Pinpoint the cell where the given text exists, returning its [x, y] midpoint coordinate. 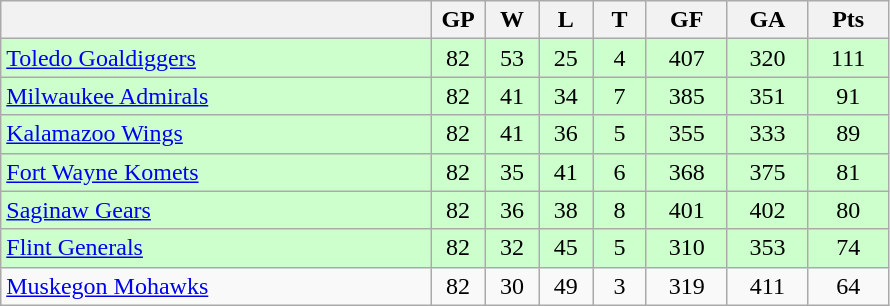
385 [686, 96]
355 [686, 134]
Milwaukee Admirals [216, 96]
402 [768, 210]
38 [566, 210]
411 [768, 286]
320 [768, 58]
353 [768, 248]
Toledo Goaldiggers [216, 58]
25 [566, 58]
111 [848, 58]
368 [686, 172]
Flint Generals [216, 248]
310 [686, 248]
GA [768, 20]
Fort Wayne Komets [216, 172]
7 [620, 96]
34 [566, 96]
GP [458, 20]
45 [566, 248]
W [512, 20]
91 [848, 96]
64 [848, 286]
8 [620, 210]
30 [512, 286]
6 [620, 172]
319 [686, 286]
407 [686, 58]
49 [566, 286]
35 [512, 172]
74 [848, 248]
351 [768, 96]
81 [848, 172]
375 [768, 172]
80 [848, 210]
32 [512, 248]
Muskegon Mohawks [216, 286]
401 [686, 210]
T [620, 20]
3 [620, 286]
Saginaw Gears [216, 210]
GF [686, 20]
333 [768, 134]
Kalamazoo Wings [216, 134]
53 [512, 58]
L [566, 20]
89 [848, 134]
4 [620, 58]
Pts [848, 20]
